Identify which cell holds the provided text, then report its [x, y] central coordinate. 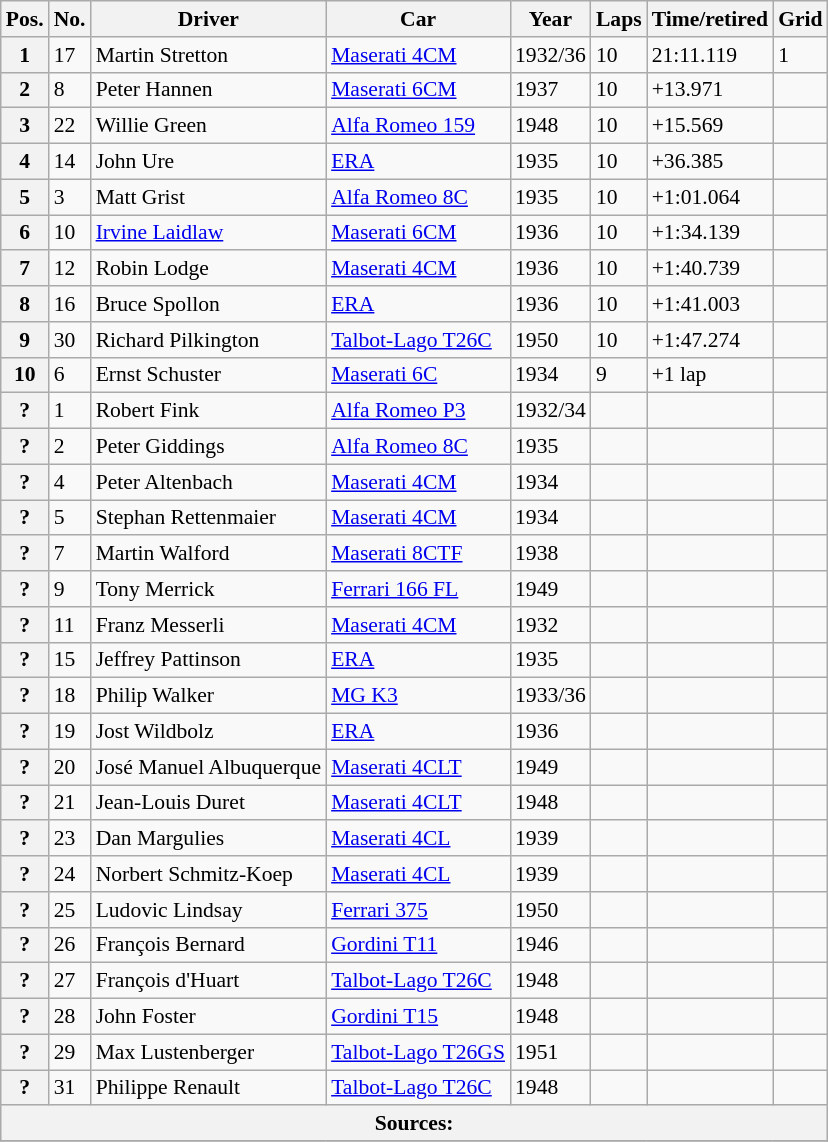
12 [70, 269]
Robert Fink [209, 411]
Pos. [25, 19]
Max Lustenberger [209, 1052]
Jost Wildbolz [209, 732]
Norbert Schmitz-Koep [209, 874]
MG K3 [418, 696]
1933/36 [550, 696]
1938 [550, 554]
No. [70, 19]
21:11.119 [710, 55]
1937 [550, 90]
+1:01.064 [710, 197]
24 [70, 874]
+1 lap [710, 375]
Time/retired [710, 19]
Peter Hannen [209, 90]
Matt Grist [209, 197]
Martin Walford [209, 554]
Richard Pilkington [209, 340]
21 [70, 803]
Maserati 6C [418, 375]
26 [70, 945]
Jeffrey Pattinson [209, 660]
Ferrari 166 FL [418, 589]
Talbot-Lago T26GS [418, 1052]
25 [70, 910]
Sources: [414, 1124]
Franz Messerli [209, 625]
José Manuel Albuquerque [209, 767]
Ferrari 375 [418, 910]
Alfa Romeo P3 [418, 411]
Jean-Louis Duret [209, 803]
Martin Stretton [209, 55]
28 [70, 1017]
29 [70, 1052]
20 [70, 767]
1951 [550, 1052]
Gordini T15 [418, 1017]
Tony Merrick [209, 589]
Peter Altenbach [209, 482]
27 [70, 981]
+1:40.739 [710, 269]
Laps [619, 19]
Ernst Schuster [209, 375]
30 [70, 340]
19 [70, 732]
Irvine Laidlaw [209, 233]
Alfa Romeo 159 [418, 126]
17 [70, 55]
1946 [550, 945]
+1:41.003 [710, 304]
11 [70, 625]
Grid [800, 19]
John Foster [209, 1017]
15 [70, 660]
Year [550, 19]
1932 [550, 625]
22 [70, 126]
Philip Walker [209, 696]
1932/34 [550, 411]
Ludovic Lindsay [209, 910]
Car [418, 19]
16 [70, 304]
Peter Giddings [209, 447]
Robin Lodge [209, 269]
Driver [209, 19]
Gordini T11 [418, 945]
François Bernard [209, 945]
1932/36 [550, 55]
Dan Margulies [209, 839]
François d'Huart [209, 981]
18 [70, 696]
31 [70, 1088]
23 [70, 839]
14 [70, 162]
+13.971 [710, 90]
+36.385 [710, 162]
+1:34.139 [710, 233]
Stephan Rettenmaier [209, 518]
+1:47.274 [710, 340]
Bruce Spollon [209, 304]
Philippe Renault [209, 1088]
Willie Green [209, 126]
+15.569 [710, 126]
Maserati 8CTF [418, 554]
John Ure [209, 162]
